Scan for the cell matching the given text and deliver its [X, Y] coordinate at center. 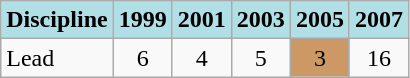
2003 [260, 20]
5 [260, 58]
Discipline [57, 20]
2001 [202, 20]
2007 [378, 20]
6 [142, 58]
Lead [57, 58]
1999 [142, 20]
2005 [320, 20]
4 [202, 58]
16 [378, 58]
3 [320, 58]
